Find where the given text appears and provide that cell's center as [X, Y] coordinate. 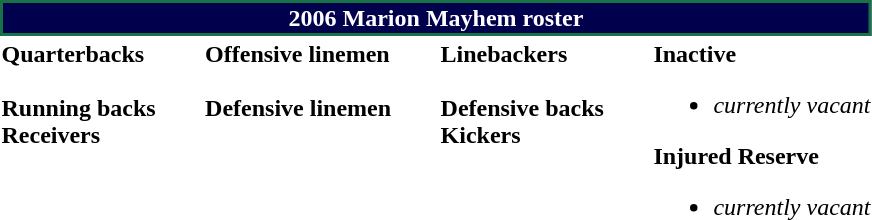
2006 Marion Mayhem roster [436, 18]
